Find where the given text appears and provide that cell's center as [X, Y] coordinate. 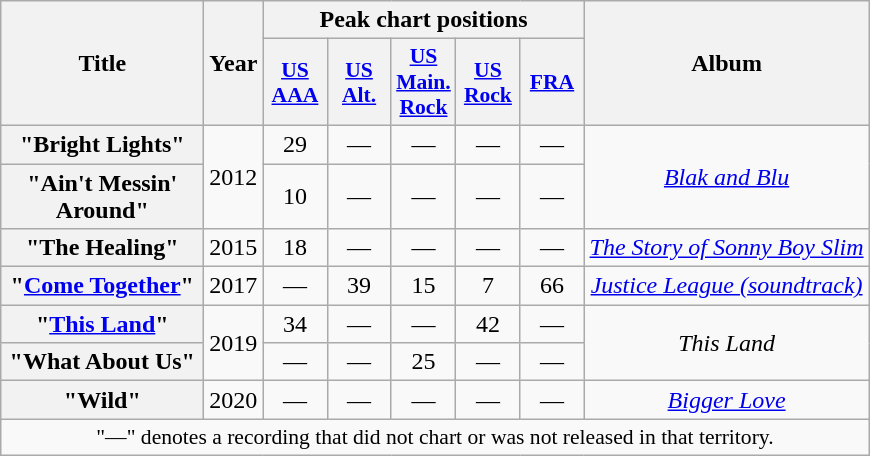
29 [295, 144]
7 [488, 286]
2017 [234, 286]
15 [424, 286]
18 [295, 248]
66 [552, 286]
"Come Together" [102, 286]
42 [488, 324]
USRock [488, 82]
FRA [552, 82]
USMain.Rock [424, 82]
"Wild" [102, 400]
USAAA [295, 82]
USAlt. [359, 82]
34 [295, 324]
25 [424, 362]
Album [726, 64]
Peak chart positions [424, 20]
Title [102, 64]
"Bright Lights" [102, 144]
2012 [234, 176]
2020 [234, 400]
"This Land" [102, 324]
2015 [234, 248]
The Story of Sonny Boy Slim [726, 248]
Year [234, 64]
"—" denotes a recording that did not chart or was not released in that territory. [435, 437]
"What About Us" [102, 362]
10 [295, 196]
Blak and Blu [726, 176]
"Ain't Messin' Around" [102, 196]
Justice League (soundtrack) [726, 286]
39 [359, 286]
2019 [234, 343]
This Land [726, 343]
"The Healing" [102, 248]
Bigger Love [726, 400]
